Return (x, y) of the center of cell containing provided text 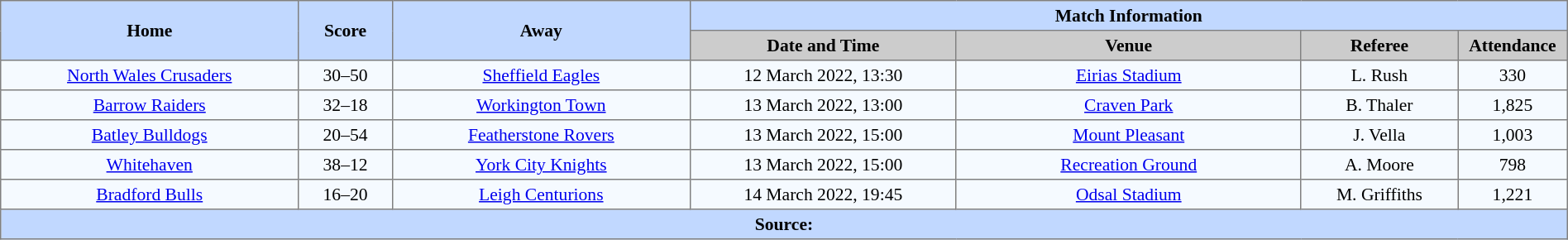
Away (541, 31)
B. Thaler (1379, 105)
Score (346, 31)
North Wales Crusaders (150, 75)
30–50 (346, 75)
J. Vella (1379, 135)
13 March 2022, 13:00 (823, 105)
12 March 2022, 13:30 (823, 75)
Workington Town (541, 105)
Barrow Raiders (150, 105)
14 March 2022, 19:45 (823, 194)
20–54 (346, 135)
York City Knights (541, 165)
Featherstone Rovers (541, 135)
Leigh Centurions (541, 194)
Venue (1128, 46)
Recreation Ground (1128, 165)
Bradford Bulls (150, 194)
32–18 (346, 105)
L. Rush (1379, 75)
A. Moore (1379, 165)
38–12 (346, 165)
Referee (1379, 46)
Match Information (1128, 16)
16–20 (346, 194)
Date and Time (823, 46)
Home (150, 31)
Source: (784, 224)
1,825 (1513, 105)
330 (1513, 75)
Batley Bulldogs (150, 135)
Odsal Stadium (1128, 194)
Whitehaven (150, 165)
1,221 (1513, 194)
Sheffield Eagles (541, 75)
M. Griffiths (1379, 194)
Mount Pleasant (1128, 135)
1,003 (1513, 135)
Craven Park (1128, 105)
Eirias Stadium (1128, 75)
798 (1513, 165)
Attendance (1513, 46)
